Output the [X, Y] coordinate of the center of the cell containing the given text.  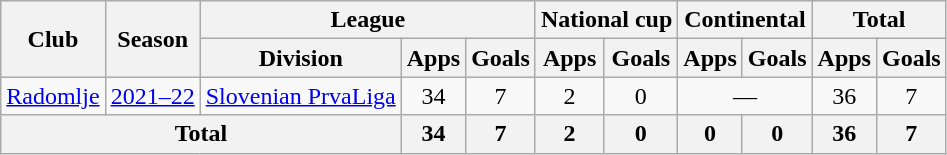
Continental [745, 20]
Season [152, 39]
Club [53, 39]
Slovenian PrvaLiga [300, 96]
2021–22 [152, 96]
Radomlje [53, 96]
National cup [606, 20]
League [368, 20]
Division [300, 58]
— [745, 96]
